Extract the [X, Y] coordinate from the center of the cell holding the provided text.  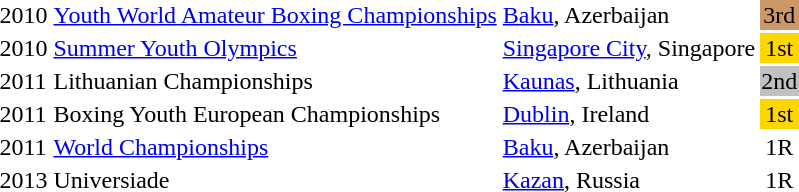
1R [780, 147]
Singapore City, Singapore [628, 48]
Lithuanian Championships [275, 81]
Dublin, Ireland [628, 114]
Youth World Amateur Boxing Championships [275, 15]
2nd [780, 81]
Boxing Youth European Championships [275, 114]
World Championships [275, 147]
3rd [780, 15]
Summer Youth Olympics [275, 48]
Kaunas, Lithuania [628, 81]
